From the cell containing the given text, extract its center point as [x, y] coordinate. 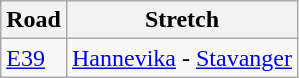
Stretch [182, 20]
E39 [34, 58]
Hannevika - Stavanger [182, 58]
Road [34, 20]
